Find where the given text appears and provide that cell's center as [X, Y] coordinate. 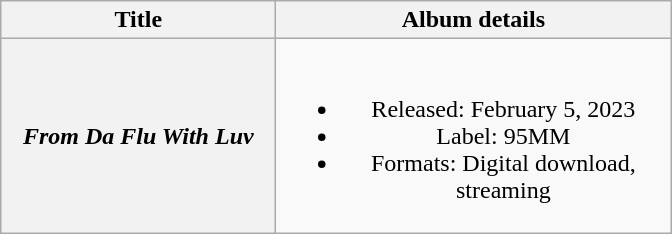
Title [138, 20]
Released: February 5, 2023Label: 95MMFormats: Digital download, streaming [474, 136]
Album details [474, 20]
From Da Flu With Luv [138, 136]
